Locate the cell with the specified text and output its (X, Y) center coordinate. 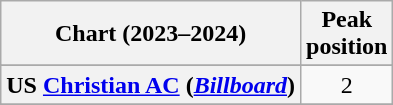
US Christian AC (Billboard) (151, 85)
Chart (2023–2024) (151, 34)
Peak position (347, 34)
2 (347, 85)
